From the cell containing the given text, extract its center point as [X, Y] coordinate. 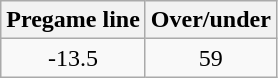
59 [210, 58]
Pregame line [74, 20]
Over/under [210, 20]
-13.5 [74, 58]
